Return the (x, y) coordinate for the center point of the cell that contains the specified text.  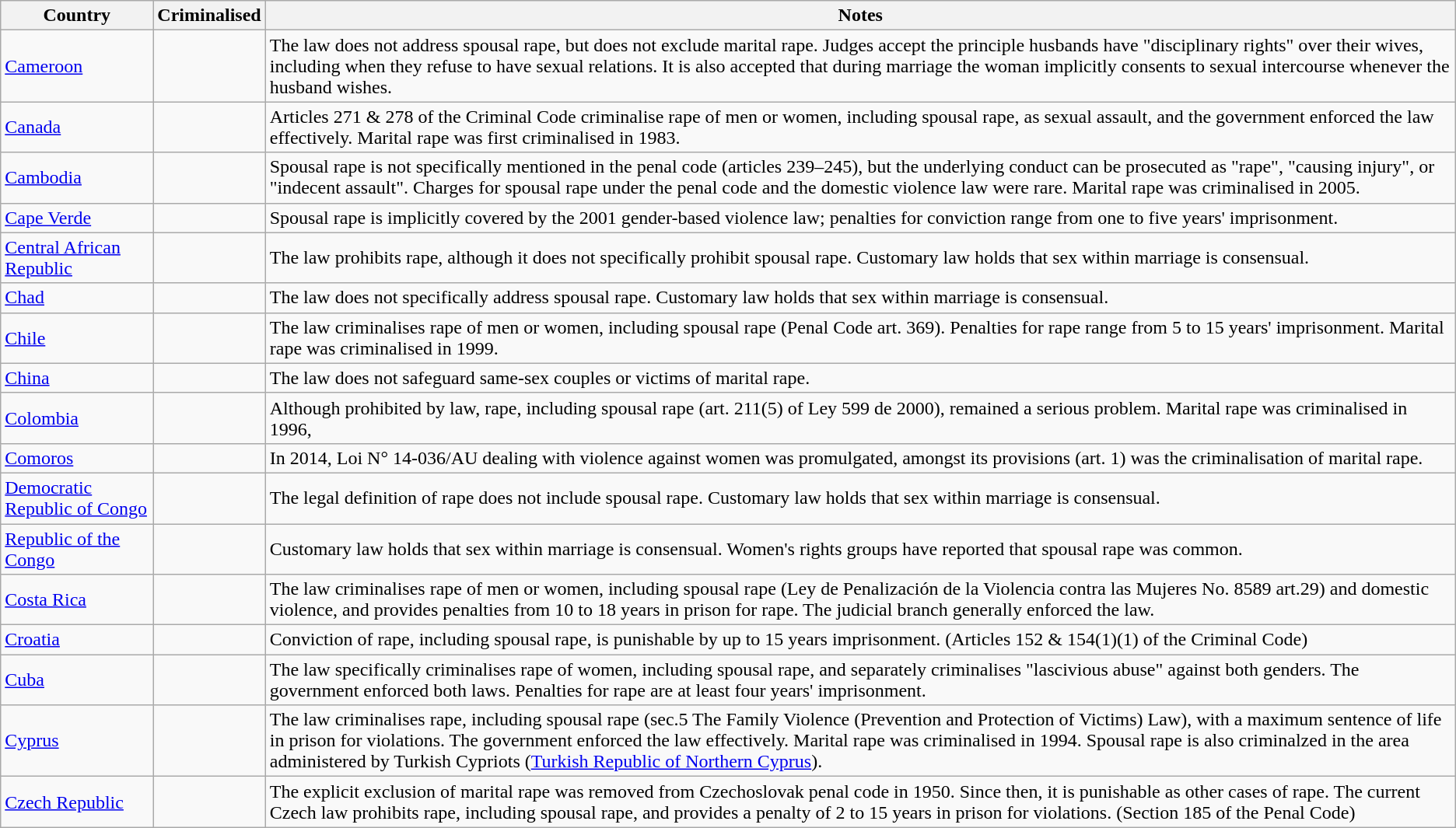
Croatia (77, 640)
Customary law holds that sex within marriage is consensual. Women's rights groups have reported that spousal rape was common. (860, 549)
Comoros (77, 458)
Cuba (77, 680)
Colombia (77, 418)
Cape Verde (77, 218)
China (77, 378)
The law prohibits rape, although it does not specifically prohibit spousal rape. Customary law holds that sex within marriage is consensual. (860, 258)
The legal definition of rape does not include spousal rape. Customary law holds that sex within marriage is consensual. (860, 498)
Chad (77, 298)
Cameroon (77, 66)
Central African Republic (77, 258)
Conviction of rape, including spousal rape, is punishable by up to 15 years imprisonment. (Articles 152 & 154(1)(1) of the Criminal Code) (860, 640)
Country (77, 16)
Republic of the Congo (77, 549)
Spousal rape is implicitly covered by the 2001 gender-based violence law; penalties for conviction range from one to five years' imprisonment. (860, 218)
The law does not specifically address spousal rape. Customary law holds that sex within marriage is consensual. (860, 298)
Chile (77, 337)
Costa Rica (77, 600)
Notes (860, 16)
Criminalised (209, 16)
Cambodia (77, 177)
Czech Republic (77, 802)
Canada (77, 128)
Cyprus (77, 741)
Democratic Republic of Congo (77, 498)
The law does not safeguard same-sex couples or victims of marital rape. (860, 378)
